Return the (X, Y) coordinate for the center point of the cell that contains the specified text.  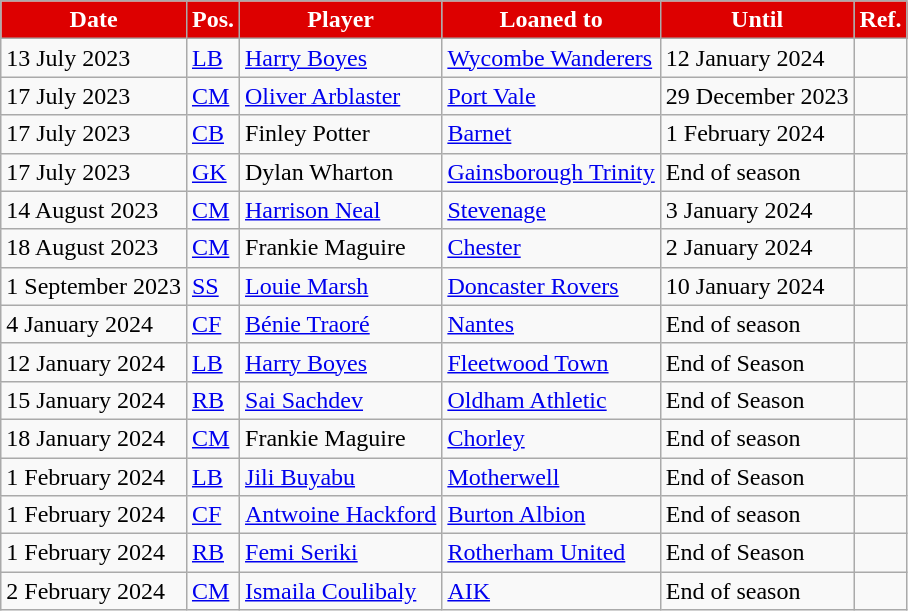
Fleetwood Town (551, 362)
14 August 2023 (94, 210)
2 January 2024 (757, 248)
CB (212, 134)
29 December 2023 (757, 96)
Chester (551, 248)
2 February 2024 (94, 591)
Chorley (551, 438)
13 July 2023 (94, 58)
Finley Potter (341, 134)
Barnet (551, 134)
Rotherham United (551, 553)
SS (212, 286)
Date (94, 20)
15 January 2024 (94, 400)
Oldham Athletic (551, 400)
1 September 2023 (94, 286)
GK (212, 172)
Gainsborough Trinity (551, 172)
Harrison Neal (341, 210)
Player (341, 20)
Oliver Arblaster (341, 96)
Antwoine Hackford (341, 515)
Pos. (212, 20)
3 January 2024 (757, 210)
Until (757, 20)
10 January 2024 (757, 286)
Stevenage (551, 210)
Ref. (880, 20)
Louie Marsh (341, 286)
Doncaster Rovers (551, 286)
Loaned to (551, 20)
Dylan Wharton (341, 172)
Wycombe Wanderers (551, 58)
Port Vale (551, 96)
Bénie Traoré (341, 324)
Sai Sachdev (341, 400)
Jili Buyabu (341, 477)
18 January 2024 (94, 438)
Nantes (551, 324)
4 January 2024 (94, 324)
18 August 2023 (94, 248)
AIK (551, 591)
Burton Albion (551, 515)
Motherwell (551, 477)
Femi Seriki (341, 553)
Ismaila Coulibaly (341, 591)
